Scan for the cell matching the given text and deliver its (x, y) coordinate at center. 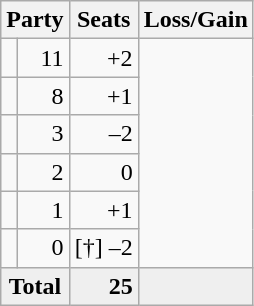
–2 (104, 134)
Seats (104, 20)
8 (43, 96)
3 (43, 134)
Party (35, 20)
[†] –2 (104, 248)
Loss/Gain (196, 20)
25 (104, 286)
11 (43, 58)
+2 (104, 58)
2 (43, 172)
Total (35, 286)
1 (43, 210)
